Return [x, y] of the center of cell containing provided text 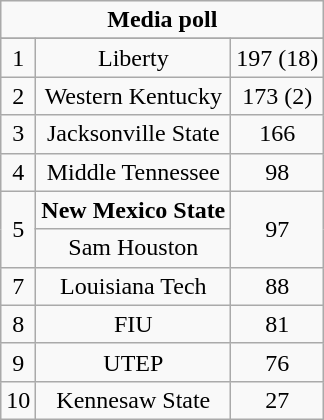
4 [18, 172]
98 [278, 172]
FIU [134, 324]
88 [278, 286]
97 [278, 229]
81 [278, 324]
Louisiana Tech [134, 286]
Sam Houston [134, 248]
New Mexico State [134, 210]
7 [18, 286]
9 [18, 362]
173 (2) [278, 96]
1 [18, 58]
Jacksonville State [134, 134]
Media poll [162, 20]
Western Kentucky [134, 96]
76 [278, 362]
10 [18, 400]
166 [278, 134]
Middle Tennessee [134, 172]
3 [18, 134]
2 [18, 96]
Liberty [134, 58]
Kennesaw State [134, 400]
27 [278, 400]
197 (18) [278, 58]
5 [18, 229]
UTEP [134, 362]
8 [18, 324]
